Pinpoint the cell where the given text exists, returning its [X, Y] midpoint coordinate. 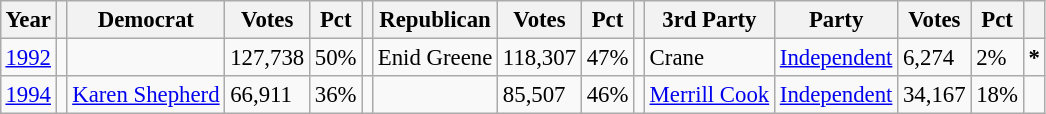
Crane [709, 57]
Karen Shepherd [146, 95]
Party [836, 20]
Enid Greene [434, 57]
66,911 [268, 95]
127,738 [268, 57]
1992 [28, 57]
34,167 [934, 95]
Merrill Cook [709, 95]
3rd Party [709, 20]
6,274 [934, 57]
Year [28, 20]
2% [997, 57]
36% [336, 95]
Democrat [146, 20]
46% [607, 95]
118,307 [540, 57]
* [1034, 57]
47% [607, 57]
Republican [434, 20]
18% [997, 95]
1994 [28, 95]
85,507 [540, 95]
50% [336, 57]
